Provide the (x, y) coordinate of the cell's center where the given text is located.  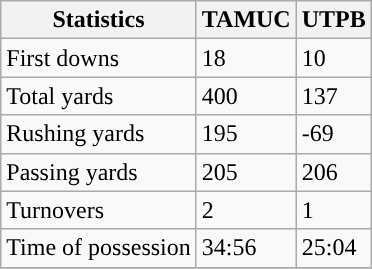
400 (246, 96)
206 (334, 172)
First downs (99, 58)
195 (246, 134)
Statistics (99, 20)
25:04 (334, 248)
10 (334, 58)
Rushing yards (99, 134)
-69 (334, 134)
Passing yards (99, 172)
2 (246, 210)
137 (334, 96)
UTPB (334, 20)
18 (246, 58)
Time of possession (99, 248)
Total yards (99, 96)
TAMUC (246, 20)
Turnovers (99, 210)
34:56 (246, 248)
1 (334, 210)
205 (246, 172)
